Determine the (X, Y) coordinate at the center of the cell enclosing the given text.  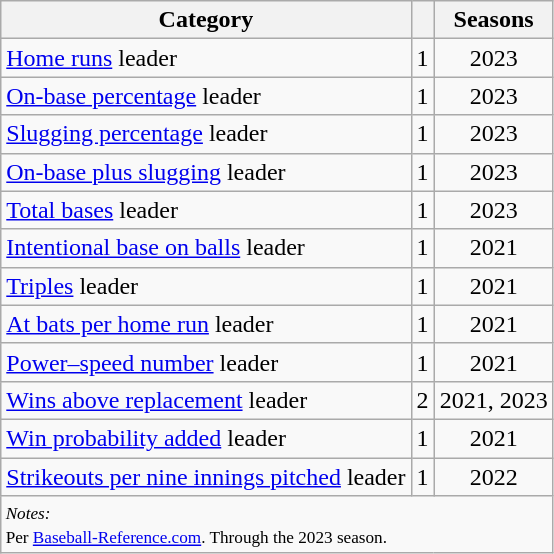
2021, 2023 (494, 400)
Win probability added leader (206, 438)
Notes: Per Baseball-Reference.com. Through the 2023 season. (277, 525)
Category (206, 20)
On-base plus slugging leader (206, 172)
Triples leader (206, 286)
Home runs leader (206, 58)
Total bases leader (206, 210)
Strikeouts per nine innings pitched leader (206, 477)
At bats per home run leader (206, 324)
Slugging percentage leader (206, 134)
2022 (494, 477)
Seasons (494, 20)
On-base percentage leader (206, 96)
Wins above replacement leader (206, 400)
2 (422, 400)
Power–speed number leader (206, 362)
Intentional base on balls leader (206, 248)
